Output the [x, y] coordinate of the center of the cell containing the given text.  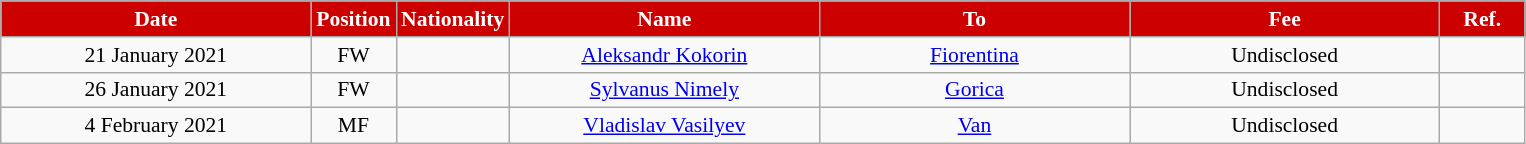
4 February 2021 [156, 126]
Fee [1285, 19]
Fiorentina [974, 55]
Date [156, 19]
To [974, 19]
Gorica [974, 90]
Van [974, 126]
Sylvanus Nimely [664, 90]
Name [664, 19]
26 January 2021 [156, 90]
Vladislav Vasilyev [664, 126]
Nationality [452, 19]
MF [354, 126]
Aleksandr Kokorin [664, 55]
21 January 2021 [156, 55]
Ref. [1482, 19]
Position [354, 19]
